Identify which cell holds the provided text, then report its (X, Y) central coordinate. 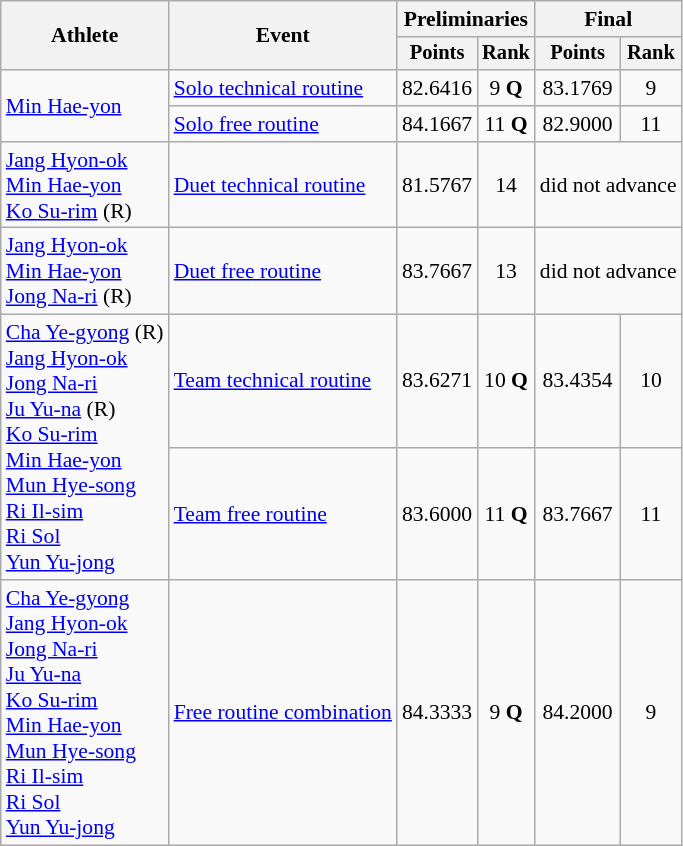
Jang Hyon-okMin Hae-yonJong Na-ri (R) (85, 272)
Min Hae-yon (85, 106)
Cha Ye-gyong (R)Jang Hyon-okJong Na-riJu Yu-na (R)Ko Su-rimMin Hae-yonMun Hye-songRi Il-simRi SolYun Yu-jong (85, 448)
Free routine combination (283, 712)
10 Q (506, 382)
84.2000 (578, 712)
13 (506, 272)
83.6000 (437, 514)
10 (650, 382)
Jang Hyon-okMin Hae-yonKo Su-rim (R) (85, 186)
84.1667 (437, 124)
Cha Ye-gyongJang Hyon-okJong Na-riJu Yu-naKo Su-rimMin Hae-yonMun Hye-songRi Il-simRi SolYun Yu-jong (85, 712)
Team free routine (283, 514)
Duet free routine (283, 272)
83.4354 (578, 382)
Solo technical routine (283, 88)
Athlete (85, 36)
84.3333 (437, 712)
Preliminaries (466, 19)
Final (608, 19)
82.6416 (437, 88)
Solo free routine (283, 124)
82.9000 (578, 124)
83.6271 (437, 382)
Event (283, 36)
14 (506, 186)
Team technical routine (283, 382)
81.5767 (437, 186)
Duet technical routine (283, 186)
83.1769 (578, 88)
